Output the [x, y] coordinate of the center of the cell containing the given text.  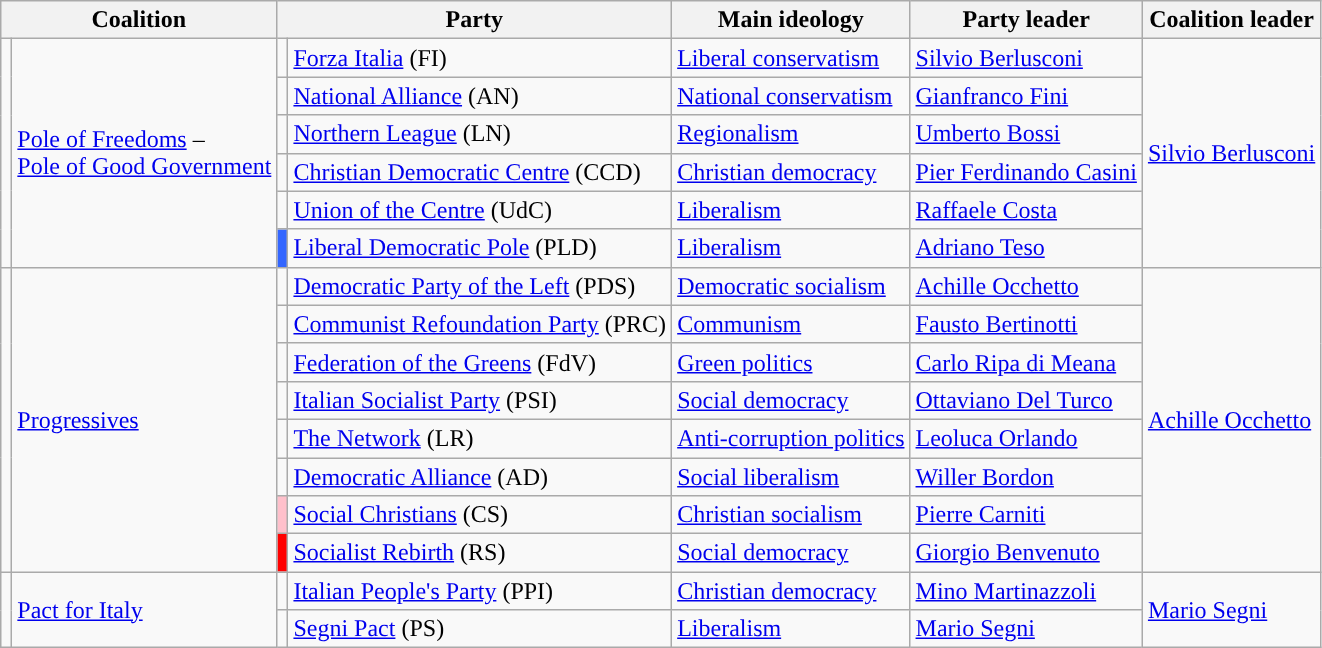
Anti-corruption politics [791, 438]
Segni Pact (PS) [480, 629]
Adriano Teso [1026, 248]
Willer Bordon [1026, 477]
Mino Martinazzoli [1026, 591]
Socialist Rebirth (RS) [480, 553]
Regionalism [791, 134]
Main ideology [791, 20]
Raffaele Costa [1026, 210]
Gianfranco Fini [1026, 96]
Liberal conservatism [791, 58]
Italian People's Party (PPI) [480, 591]
Pole of Freedoms –Pole of Good Government [144, 153]
Social liberalism [791, 477]
Italian Socialist Party (PSI) [480, 400]
Giorgio Benvenuto [1026, 553]
Umberto Bossi [1026, 134]
Coalition leader [1231, 20]
Christian socialism [791, 515]
Pier Ferdinando Casini [1026, 172]
Democratic socialism [791, 286]
Progressives [144, 419]
Christian Democratic Centre (CCD) [480, 172]
The Network (LR) [480, 438]
Party [474, 20]
Fausto Bertinotti [1026, 324]
Ottaviano Del Turco [1026, 400]
Union of the Centre (UdC) [480, 210]
National Alliance (AN) [480, 96]
Pact for Italy [144, 610]
Forza Italia (FI) [480, 58]
Federation of the Greens (FdV) [480, 362]
Coalition [139, 20]
Democratic Alliance (AD) [480, 477]
Communism [791, 324]
Carlo Ripa di Meana [1026, 362]
Leoluca Orlando [1026, 438]
Pierre Carniti [1026, 515]
National conservatism [791, 96]
Social Christians (CS) [480, 515]
Northern League (LN) [480, 134]
Communist Refoundation Party (PRC) [480, 324]
Party leader [1026, 20]
Liberal Democratic Pole (PLD) [480, 248]
Democratic Party of the Left (PDS) [480, 286]
Green politics [791, 362]
